Capture the cell that displays the provided text and extract its [x, y] central coordinate. 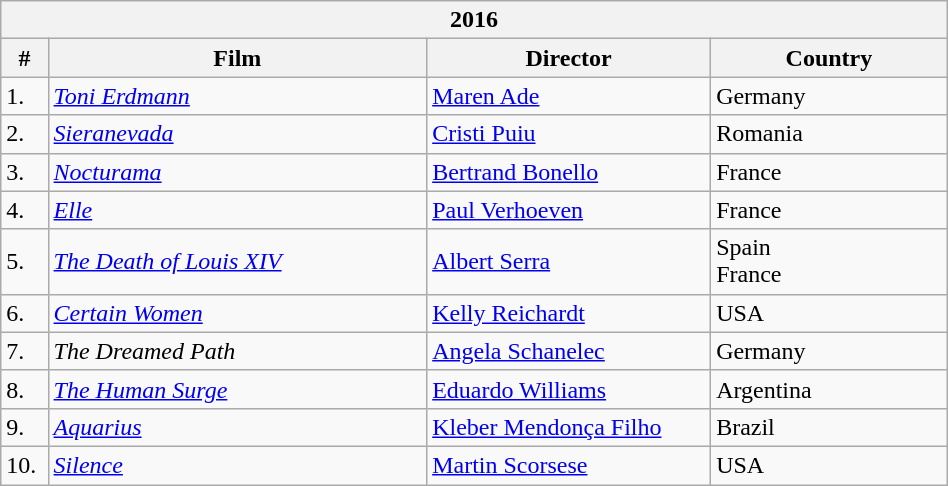
Albert Serra [569, 262]
Toni Erdmann [238, 96]
9. [24, 427]
Director [569, 58]
Brazil [830, 427]
6. [24, 313]
Film [238, 58]
Martin Scorsese [569, 465]
5. [24, 262]
2. [24, 134]
8. [24, 389]
Paul Verhoeven [569, 210]
The Death of Louis XIV [238, 262]
Elle [238, 210]
7. [24, 351]
Kelly Reichardt [569, 313]
SpainFrance [830, 262]
10. [24, 465]
Maren Ade [569, 96]
Kleber Mendonça Filho [569, 427]
Eduardo Williams [569, 389]
4. [24, 210]
Cristi Puiu [569, 134]
# [24, 58]
The Dreamed Path [238, 351]
Nocturama [238, 172]
Aquarius [238, 427]
Country [830, 58]
3. [24, 172]
Sieranevada [238, 134]
Romania [830, 134]
Argentina [830, 389]
Bertrand Bonello [569, 172]
2016 [474, 20]
Silence [238, 465]
The Human Surge [238, 389]
1. [24, 96]
Angela Schanelec [569, 351]
Certain Women [238, 313]
